Return [x, y] of the center of cell containing provided text 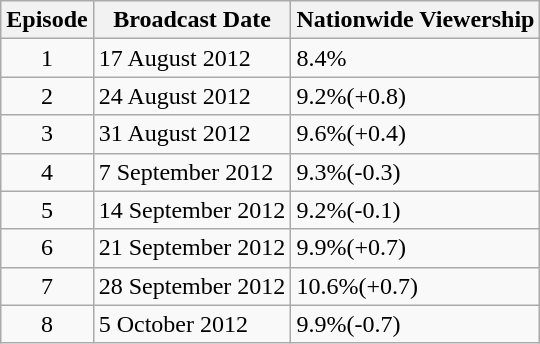
6 [47, 248]
Nationwide Viewership [416, 20]
2 [47, 96]
9.9%(+0.7) [416, 248]
7 [47, 286]
1 [47, 58]
9.2%(+0.8) [416, 96]
Episode [47, 20]
21 September 2012 [192, 248]
31 August 2012 [192, 134]
9.3%(-0.3) [416, 172]
24 August 2012 [192, 96]
5 [47, 210]
5 October 2012 [192, 324]
10.6%(+0.7) [416, 286]
9.2%(-0.1) [416, 210]
3 [47, 134]
9.9%(-0.7) [416, 324]
8 [47, 324]
28 September 2012 [192, 286]
Broadcast Date [192, 20]
8.4% [416, 58]
9.6%(+0.4) [416, 134]
14 September 2012 [192, 210]
7 September 2012 [192, 172]
17 August 2012 [192, 58]
4 [47, 172]
